Return (X, Y) of the center of cell containing provided text 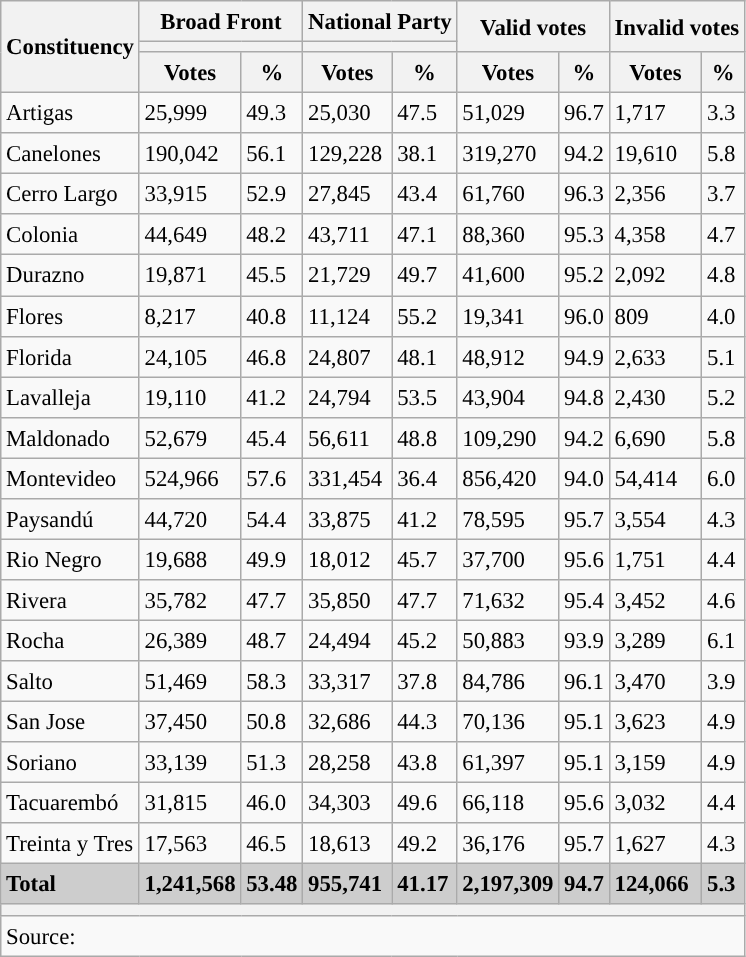
1,627 (656, 844)
45.5 (272, 276)
124,066 (656, 884)
37,700 (508, 560)
24,807 (348, 356)
5.1 (724, 356)
33,317 (348, 682)
36.4 (424, 478)
3,289 (656, 640)
Rio Negro (70, 560)
88,360 (508, 234)
3.3 (724, 114)
25,999 (190, 114)
33,875 (348, 520)
5.3 (724, 884)
4.8 (724, 276)
96.1 (584, 682)
48.8 (424, 438)
44,649 (190, 234)
19,688 (190, 560)
109,290 (508, 438)
49.2 (424, 844)
21,729 (348, 276)
19,341 (508, 316)
6,690 (656, 438)
51.3 (272, 762)
36,176 (508, 844)
6.1 (724, 640)
35,782 (190, 600)
48.2 (272, 234)
3,470 (656, 682)
Lavalleja (70, 398)
37.8 (424, 682)
3.9 (724, 682)
Treinta y Tres (70, 844)
43.8 (424, 762)
34,303 (348, 804)
24,105 (190, 356)
3,159 (656, 762)
1,241,568 (190, 884)
71,632 (508, 600)
3,032 (656, 804)
46.8 (272, 356)
66,118 (508, 804)
46.0 (272, 804)
93.9 (584, 640)
56,611 (348, 438)
41.17 (424, 884)
47.1 (424, 234)
94.8 (584, 398)
Durazno (70, 276)
48,912 (508, 356)
47.5 (424, 114)
48.7 (272, 640)
56.1 (272, 154)
Artigas (70, 114)
43,711 (348, 234)
55.2 (424, 316)
44,720 (190, 520)
49.9 (272, 560)
4.7 (724, 234)
51,029 (508, 114)
Valid votes (533, 26)
43,904 (508, 398)
4.6 (724, 600)
52.9 (272, 194)
17,563 (190, 844)
51,469 (190, 682)
8,217 (190, 316)
50,883 (508, 640)
Cerro Largo (70, 194)
57.6 (272, 478)
Invalid votes (676, 26)
955,741 (348, 884)
1,751 (656, 560)
84,786 (508, 682)
96.0 (584, 316)
61,397 (508, 762)
Broad Front (221, 22)
33,915 (190, 194)
53.5 (424, 398)
18,613 (348, 844)
3,623 (656, 722)
11,124 (348, 316)
19,610 (656, 154)
Total (70, 884)
2,633 (656, 356)
Flores (70, 316)
319,270 (508, 154)
24,494 (348, 640)
4,358 (656, 234)
52,679 (190, 438)
33,139 (190, 762)
856,420 (508, 478)
48.1 (424, 356)
19,871 (190, 276)
28,258 (348, 762)
95.4 (584, 600)
27,845 (348, 194)
31,815 (190, 804)
Rivera (70, 600)
National Party (380, 22)
1,717 (656, 114)
Paysandú (70, 520)
37,450 (190, 722)
809 (656, 316)
50.8 (272, 722)
4.0 (724, 316)
94.0 (584, 478)
3,452 (656, 600)
19,110 (190, 398)
40.8 (272, 316)
190,042 (190, 154)
95.3 (584, 234)
41,600 (508, 276)
54.4 (272, 520)
24,794 (348, 398)
25,030 (348, 114)
26,389 (190, 640)
45.2 (424, 640)
5.2 (724, 398)
Rocha (70, 640)
49.3 (272, 114)
32,686 (348, 722)
61,760 (508, 194)
96.3 (584, 194)
43.4 (424, 194)
94.7 (584, 884)
78,595 (508, 520)
45.7 (424, 560)
44.3 (424, 722)
Salto (70, 682)
Maldonado (70, 438)
2,092 (656, 276)
Constituency (70, 47)
129,228 (348, 154)
2,356 (656, 194)
San Jose (70, 722)
Canelones (70, 154)
45.4 (272, 438)
Tacuarembó (70, 804)
18,012 (348, 560)
49.7 (424, 276)
95.2 (584, 276)
2,430 (656, 398)
331,454 (348, 478)
53.48 (272, 884)
3,554 (656, 520)
Montevideo (70, 478)
46.5 (272, 844)
Florida (70, 356)
38.1 (424, 154)
35,850 (348, 600)
94.9 (584, 356)
70,136 (508, 722)
3.7 (724, 194)
Colonia (70, 234)
49.6 (424, 804)
6.0 (724, 478)
Soriano (70, 762)
96.7 (584, 114)
2,197,309 (508, 884)
Source: (373, 936)
524,966 (190, 478)
54,414 (656, 478)
58.3 (272, 682)
